Detect which cell encompasses the target text, then output its (X, Y) center coordinate. 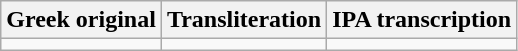
IPA transcription (422, 20)
Greek original (82, 20)
Transliteration (244, 20)
